Capture the cell that displays the provided text and extract its [X, Y] central coordinate. 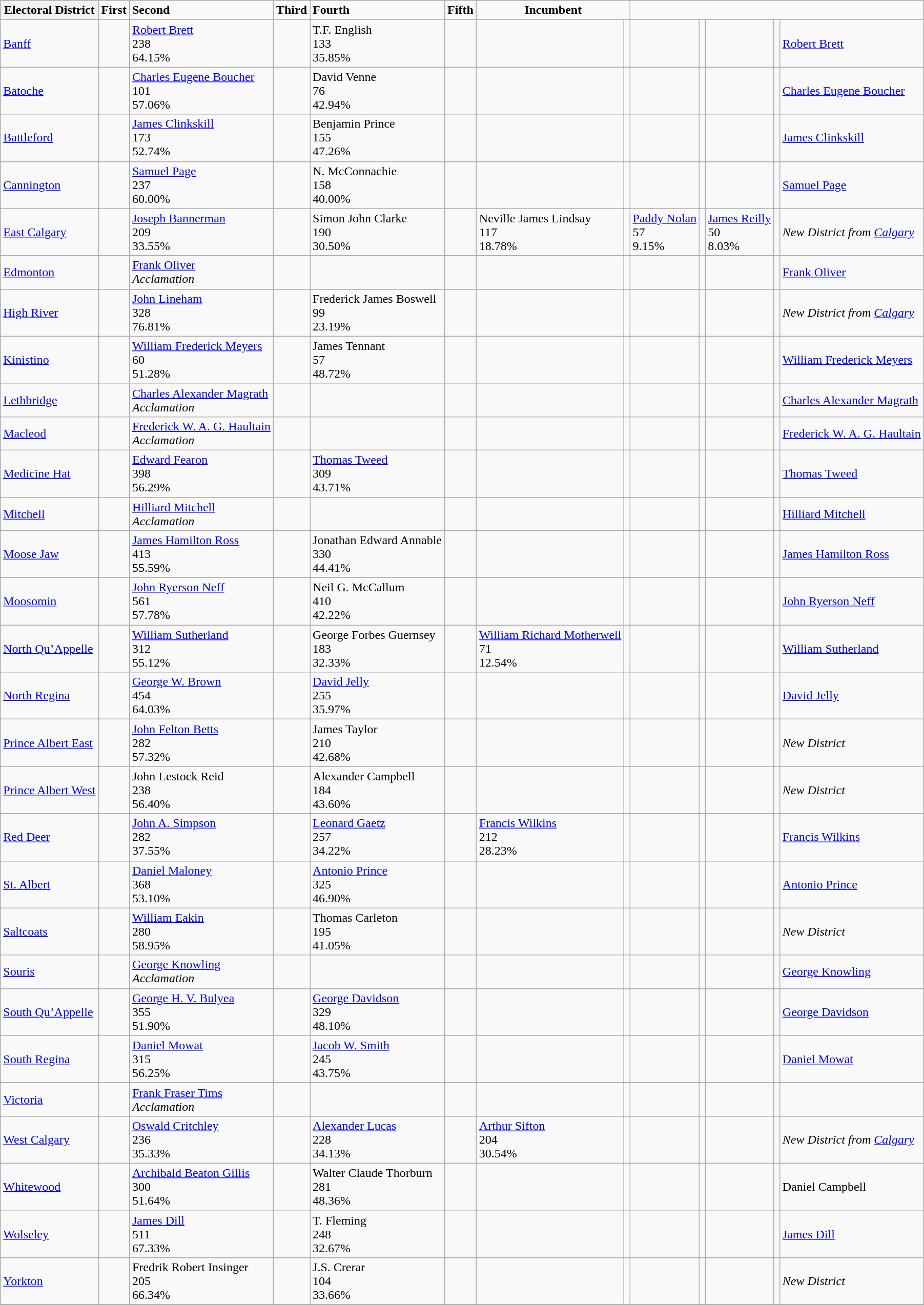
Jacob W. Smith24543.75% [377, 1059]
Francis Wilkins21228.23% [550, 837]
Frank OliverAcclamation [201, 273]
James Dill [852, 1234]
Frank Fraser TimsAcclamation [201, 1100]
Thomas Tweed [852, 473]
Samuel Page23760.00% [201, 185]
David Jelly25535.97% [377, 696]
Simon John Clarke19030.50% [377, 232]
Saltcoats [49, 931]
Third [291, 10]
William Frederick Meyers6051.28% [201, 360]
Frederick W. A. G. Haultain [852, 433]
Electoral District [49, 10]
Second [201, 10]
Frederick W. A. G. HaultainAcclamation [201, 433]
Banff [49, 44]
Charles Alexander MagrathAcclamation [201, 400]
James Hamilton Ross [852, 554]
Joseph Bannerman20933.55% [201, 232]
George Knowling [852, 971]
Red Deer [49, 837]
Victoria [49, 1100]
Macleod [49, 433]
N. McConnachie15840.00% [377, 185]
James Dill51167.33% [201, 1234]
Hilliard MitchellAcclamation [201, 513]
George W. Brown45464.03% [201, 696]
Moosomin [49, 602]
West Calgary [49, 1140]
Frederick James Boswell9923.19% [377, 313]
James Clinkskill [852, 138]
Cannington [49, 185]
Thomas Carleton19541.05% [377, 931]
Incumbent [553, 10]
George Davidson32948.10% [377, 1012]
Benjamin Prince15547.26% [377, 138]
John Felton Betts28257.32% [201, 743]
Fourth [377, 10]
T. Fleming24832.67% [377, 1234]
North Qu’Appelle [49, 649]
Alexander Lucas22834.13% [377, 1140]
William Richard Motherwell7112.54% [550, 649]
Prince Albert East [49, 743]
Robert Brett23864.15% [201, 44]
Souris [49, 971]
Oswald Critchley23635.33% [201, 1140]
Neville James Lindsay11718.78% [550, 232]
J.S. Crerar10433.66% [377, 1281]
Edward Fearon39856.29% [201, 473]
John A. Simpson28237.55% [201, 837]
John Ryerson Neff56157.78% [201, 602]
John Ryerson Neff [852, 602]
Moose Jaw [49, 554]
Daniel Maloney36853.10% [201, 884]
First [114, 10]
Batoche [49, 91]
High River [49, 313]
George KnowlingAcclamation [201, 971]
Lethbridge [49, 400]
John Lestock Reid23856.40% [201, 790]
William Sutherland31255.12% [201, 649]
South Regina [49, 1059]
Daniel Mowat31556.25% [201, 1059]
T.F. English13335.85% [377, 44]
David Venne7642.94% [377, 91]
Leonard Gaetz25734.22% [377, 837]
North Regina [49, 696]
East Calgary [49, 232]
Antonio Prince [852, 884]
Alexander Campbell18443.60% [377, 790]
James Clinkskill17352.74% [201, 138]
Arthur Sifton20430.54% [550, 1140]
Thomas Tweed30943.71% [377, 473]
Samuel Page [852, 185]
George Davidson [852, 1012]
Fredrik Robert Insinger20566.34% [201, 1281]
Medicine Hat [49, 473]
Walter Claude Thorburn28148.36% [377, 1187]
James Taylor21042.68% [377, 743]
Antonio Prince32546.90% [377, 884]
Charles Alexander Magrath [852, 400]
James Reilly508.03% [740, 232]
Frank Oliver [852, 273]
Prince Albert West [49, 790]
William Sutherland [852, 649]
St. Albert [49, 884]
George Forbes Guernsey18332.33% [377, 649]
William Frederick Meyers [852, 360]
Whitewood [49, 1187]
Kinistino [49, 360]
Daniel Campbell [852, 1187]
Edmonton [49, 273]
Neil G. McCallum41042.22% [377, 602]
Daniel Mowat [852, 1059]
Charles Eugene Boucher [852, 91]
Battleford [49, 138]
Wolseley [49, 1234]
Yorkton [49, 1281]
David Jelly [852, 696]
South Qu’Appelle [49, 1012]
James Tennant5748.72% [377, 360]
George H. V. Bulyea35551.90% [201, 1012]
Jonathan Edward Annable33044.41% [377, 554]
Mitchell [49, 513]
Robert Brett [852, 44]
Fifth [461, 10]
James Hamilton Ross41355.59% [201, 554]
Paddy Nolan579.15% [665, 232]
Hilliard Mitchell [852, 513]
Charles Eugene Boucher10157.06% [201, 91]
Archibald Beaton Gillis30051.64% [201, 1187]
Francis Wilkins [852, 837]
William Eakin28058.95% [201, 931]
John Lineham32876.81% [201, 313]
